For the text-containing cell, return its midpoint in (X, Y) coordinate format. 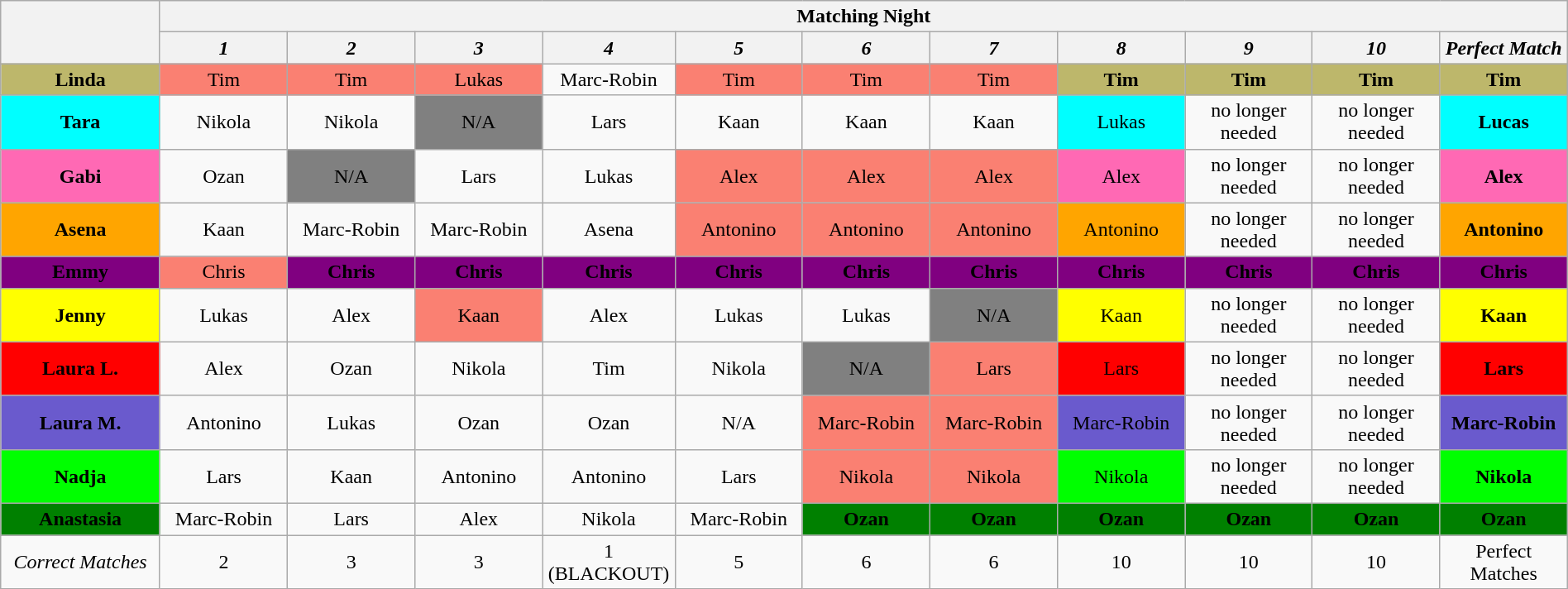
Lucas (1503, 122)
Perfect Match (1503, 48)
Laura L. (81, 369)
Jenny (81, 314)
4 (609, 48)
7 (993, 48)
Laura M. (81, 422)
Perfect Matches (1503, 561)
8 (1121, 48)
Tara (81, 122)
Correct Matches (81, 561)
Gabi (81, 175)
1 (223, 48)
Emmy (81, 272)
Linda (81, 79)
Anastasia (81, 519)
1 (BLACKOUT) (609, 561)
Nadja (81, 476)
Matching Night (863, 17)
9 (1249, 48)
